Search for the cell housing the specified text and yield its (x, y) center coordinate. 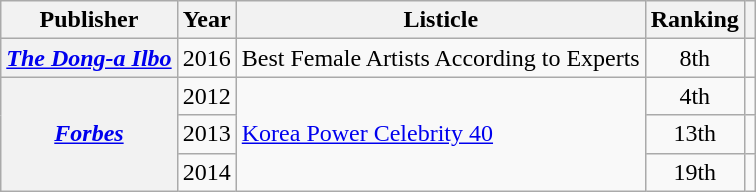
2016 (206, 58)
2012 (206, 96)
Ranking (694, 20)
4th (694, 96)
19th (694, 172)
Best Female Artists According to Experts (440, 58)
2014 (206, 172)
The Dong-a Ilbo (89, 58)
Forbes (89, 134)
8th (694, 58)
Year (206, 20)
Publisher (89, 20)
Korea Power Celebrity 40 (440, 134)
2013 (206, 134)
Listicle (440, 20)
13th (694, 134)
